Capture the cell that displays the provided text and extract its [X, Y] central coordinate. 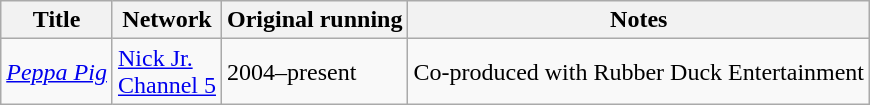
Title [57, 20]
2004–present [315, 72]
Co-produced with Rubber Duck Entertainment [639, 72]
Network [166, 20]
Original running [315, 20]
Peppa Pig [57, 72]
Notes [639, 20]
Nick Jr.Channel 5 [166, 72]
